Capture the cell that displays the provided text and extract its [x, y] central coordinate. 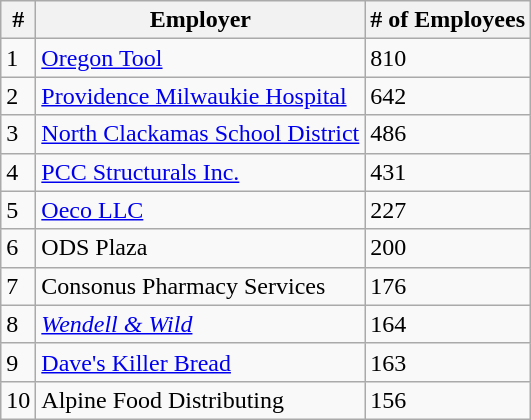
486 [448, 134]
ODS Plaza [200, 248]
164 [448, 324]
176 [448, 286]
6 [18, 248]
3 [18, 134]
10 [18, 400]
8 [18, 324]
Consonus Pharmacy Services [200, 286]
Providence Milwaukie Hospital [200, 96]
Oeco LLC [200, 210]
5 [18, 210]
163 [448, 362]
North Clackamas School District [200, 134]
7 [18, 286]
Employer [200, 20]
431 [448, 172]
1 [18, 58]
200 [448, 248]
Wendell & Wild [200, 324]
PCC Structurals Inc. [200, 172]
4 [18, 172]
# of Employees [448, 20]
810 [448, 58]
# [18, 20]
Alpine Food Distributing [200, 400]
642 [448, 96]
Dave's Killer Bread [200, 362]
2 [18, 96]
156 [448, 400]
227 [448, 210]
9 [18, 362]
Oregon Tool [200, 58]
